Detect which cell encompasses the target text, then output its (X, Y) center coordinate. 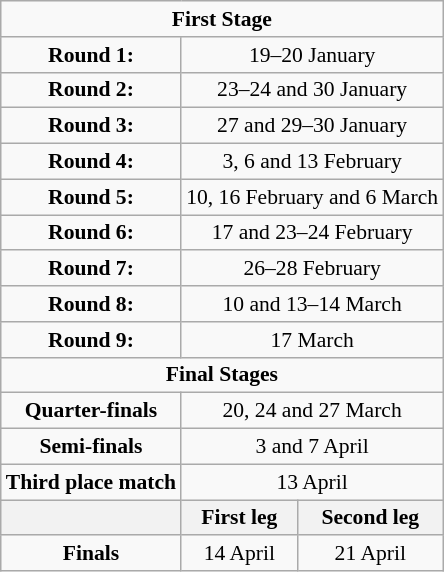
17 March (312, 340)
23–24 and 30 January (312, 90)
Round 2: (91, 90)
Round 6: (91, 233)
10, 16 February and 6 March (312, 197)
Finals (91, 554)
Semi-finals (91, 447)
Round 7: (91, 269)
First Stage (222, 19)
Round 8: (91, 304)
Second leg (371, 518)
21 April (371, 554)
19–20 January (312, 55)
Round 1: (91, 55)
13 April (312, 482)
14 April (239, 554)
Third place match (91, 482)
Final Stages (222, 375)
Quarter-finals (91, 411)
26–28 February (312, 269)
Round 4: (91, 162)
3 and 7 April (312, 447)
3, 6 and 13 February (312, 162)
Round 3: (91, 126)
First leg (239, 518)
27 and 29–30 January (312, 126)
17 and 23–24 February (312, 233)
10 and 13–14 March (312, 304)
Round 5: (91, 197)
Round 9: (91, 340)
20, 24 and 27 March (312, 411)
